Scan for the cell matching the given text and deliver its [x, y] coordinate at center. 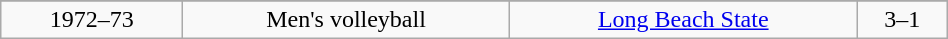
Long Beach State [683, 20]
Men's volleyball [346, 20]
1972–73 [92, 20]
3–1 [902, 20]
